Extract the [X, Y] coordinate from the center of the cell holding the provided text.  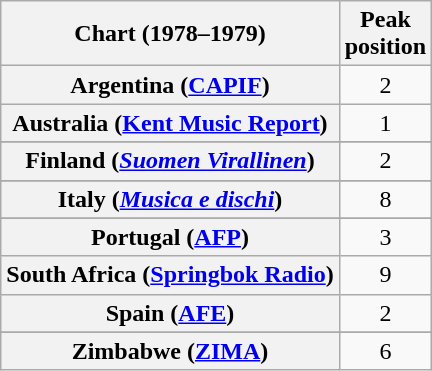
6 [385, 351]
South Africa (Springbok Radio) [170, 275]
Zimbabwe (ZIMA) [170, 351]
Spain (AFE) [170, 313]
Portugal (AFP) [170, 237]
9 [385, 275]
Australia (Kent Music Report) [170, 123]
Italy (Musica e dischi) [170, 199]
Chart (1978–1979) [170, 34]
1 [385, 123]
8 [385, 199]
Argentina (CAPIF) [170, 85]
3 [385, 237]
Finland (Suomen Virallinen) [170, 161]
Peakposition [385, 34]
